Return the (X, Y) coordinate for the center point of the cell that contains the specified text.  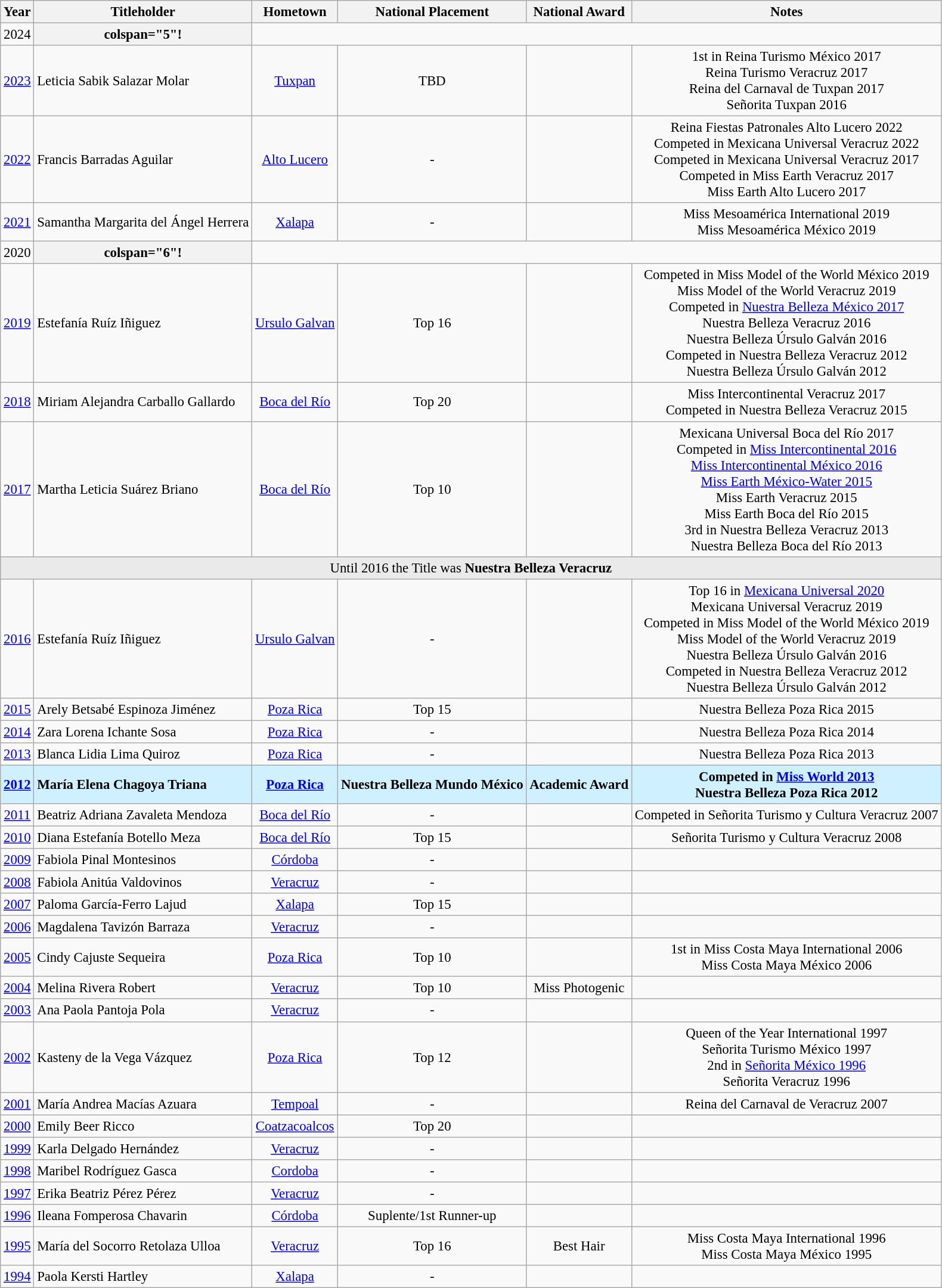
Nuestra Belleza Mundo México (432, 785)
Beatriz Adriana Zavaleta Mendoza (143, 815)
National Placement (432, 12)
2003 (17, 1011)
1998 (17, 1171)
Titleholder (143, 12)
2010 (17, 837)
Ana Paola Pantoja Pola (143, 1011)
Miss Costa Maya International 1996Miss Costa Maya México 1995 (786, 1246)
Nuestra Belleza Poza Rica 2014 (786, 732)
National Award (580, 12)
Nuestra Belleza Poza Rica 2015 (786, 709)
Leticia Sabik Salazar Molar (143, 81)
Señorita Turismo y Cultura Veracruz 2008 (786, 837)
Diana Estefanía Botello Meza (143, 837)
1st in Reina Turismo México 2017Reina Turismo Veracruz 2017Reina del Carnaval de Tuxpan 2017Señorita Tuxpan 2016 (786, 81)
Reina del Carnaval de Veracruz 2007 (786, 1104)
Queen of the Year International 1997Señorita Turismo México 19972nd in Señorita México 1996Señorita Veracruz 1996 (786, 1057)
TBD (432, 81)
Fabiola Pinal Montesinos (143, 860)
Paloma García-Ferro Lajud (143, 905)
2000 (17, 1126)
Martha Leticia Suárez Briano (143, 489)
2008 (17, 883)
2011 (17, 815)
Top 12 (432, 1057)
2009 (17, 860)
María del Socorro Retolaza Ulloa (143, 1246)
Suplente/1st Runner-up (432, 1216)
Fabiola Anitúa Valdovinos (143, 883)
Tuxpan (295, 81)
Paola Kersti Hartley (143, 1277)
2006 (17, 927)
2007 (17, 905)
Ileana Fomperosa Chavarin (143, 1216)
2015 (17, 709)
1999 (17, 1148)
Francis Barradas Aguilar (143, 160)
Best Hair (580, 1246)
2022 (17, 160)
Cordoba (295, 1171)
Alto Lucero (295, 160)
Year (17, 12)
Cindy Cajuste Sequeira (143, 958)
2017 (17, 489)
2005 (17, 958)
2024 (17, 35)
Erika Beatriz Pérez Pérez (143, 1193)
2014 (17, 732)
Hometown (295, 12)
Notes (786, 12)
Coatzacoalcos (295, 1126)
Arely Betsabé Espinoza Jiménez (143, 709)
Miss Mesoamérica International 2019Miss Mesoamérica México 2019 (786, 222)
Nuestra Belleza Poza Rica 2013 (786, 754)
2001 (17, 1104)
Kasteny de la Vega Vázquez (143, 1057)
Samantha Margarita del Ángel Herrera (143, 222)
2020 (17, 253)
2018 (17, 402)
colspan="5"! (143, 35)
María Elena Chagoya Triana (143, 785)
Tempoal (295, 1104)
Academic Award (580, 785)
2002 (17, 1057)
Miriam Alejandra Carballo Gallardo (143, 402)
Maribel Rodríguez Gasca (143, 1171)
1996 (17, 1216)
Emily Beer Ricco (143, 1126)
Blanca Lidia Lima Quiroz (143, 754)
2004 (17, 988)
2021 (17, 222)
Melina Rivera Robert (143, 988)
1st in Miss Costa Maya International 2006Miss Costa Maya México 2006 (786, 958)
1994 (17, 1277)
Competed in Señorita Turismo y Cultura Veracruz 2007 (786, 815)
2023 (17, 81)
2012 (17, 785)
colspan="6"! (143, 253)
Magdalena Tavizón Barraza (143, 927)
2016 (17, 639)
Competed in Miss World 2013Nuestra Belleza Poza Rica 2012 (786, 785)
Miss Photogenic (580, 988)
2019 (17, 323)
Karla Delgado Hernández (143, 1148)
Miss Intercontinental Veracruz 2017Competed in Nuestra Belleza Veracruz 2015 (786, 402)
2013 (17, 754)
Until 2016 the Title was Nuestra Belleza Veracruz (471, 568)
Zara Lorena Ichante Sosa (143, 732)
1997 (17, 1193)
María Andrea Macías Azuara (143, 1104)
1995 (17, 1246)
